Pinpoint the cell where the given text exists, returning its [x, y] midpoint coordinate. 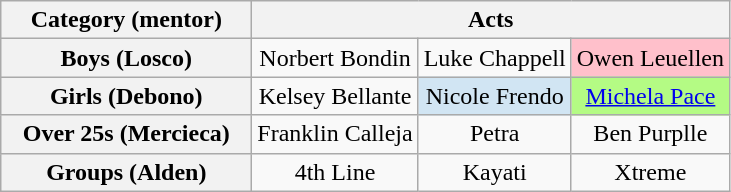
Ben Purplle [650, 134]
Xtreme [650, 172]
Petra [494, 134]
Kelsey Bellante [335, 96]
Luke Chappell [494, 58]
Nicole Frendo [494, 96]
Norbert Bondin [335, 58]
Girls (Debono) [126, 96]
Kayati [494, 172]
Acts [491, 20]
Franklin Calleja [335, 134]
4th Line [335, 172]
Boys (Losco) [126, 58]
Michela Pace [650, 96]
Owen Leuellen [650, 58]
Over 25s (Mercieca) [126, 134]
Category (mentor) [126, 20]
Groups (Alden) [126, 172]
